Determine the [x, y] coordinate at the center of the cell enclosing the given text.  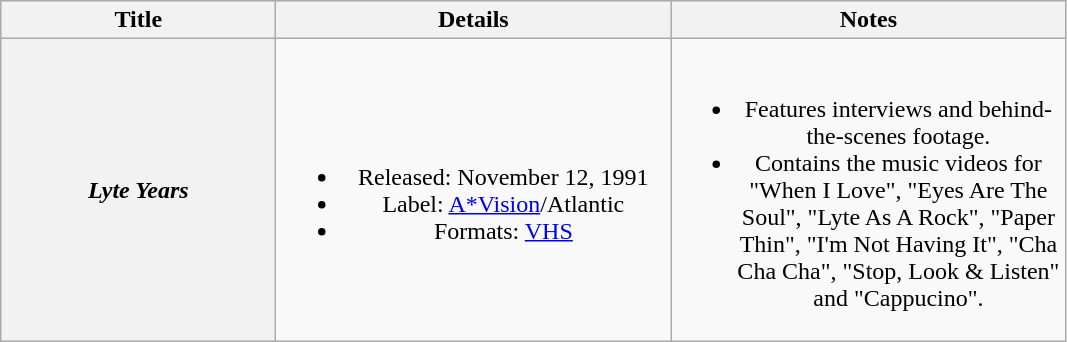
Lyte Years [138, 190]
Details [474, 20]
Released: November 12, 1991Label: A*Vision/AtlanticFormats: VHS [474, 190]
Notes [868, 20]
Title [138, 20]
